Locate the cell with the specified text and output its [X, Y] center coordinate. 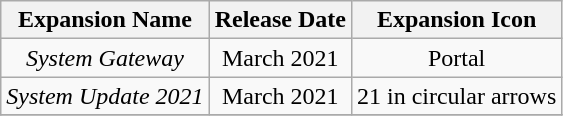
Expansion Name [105, 20]
21 in circular arrows [456, 96]
System Gateway [105, 58]
Expansion Icon [456, 20]
Release Date [280, 20]
System Update 2021 [105, 96]
Portal [456, 58]
